Scan for the cell matching the given text and deliver its [X, Y] coordinate at center. 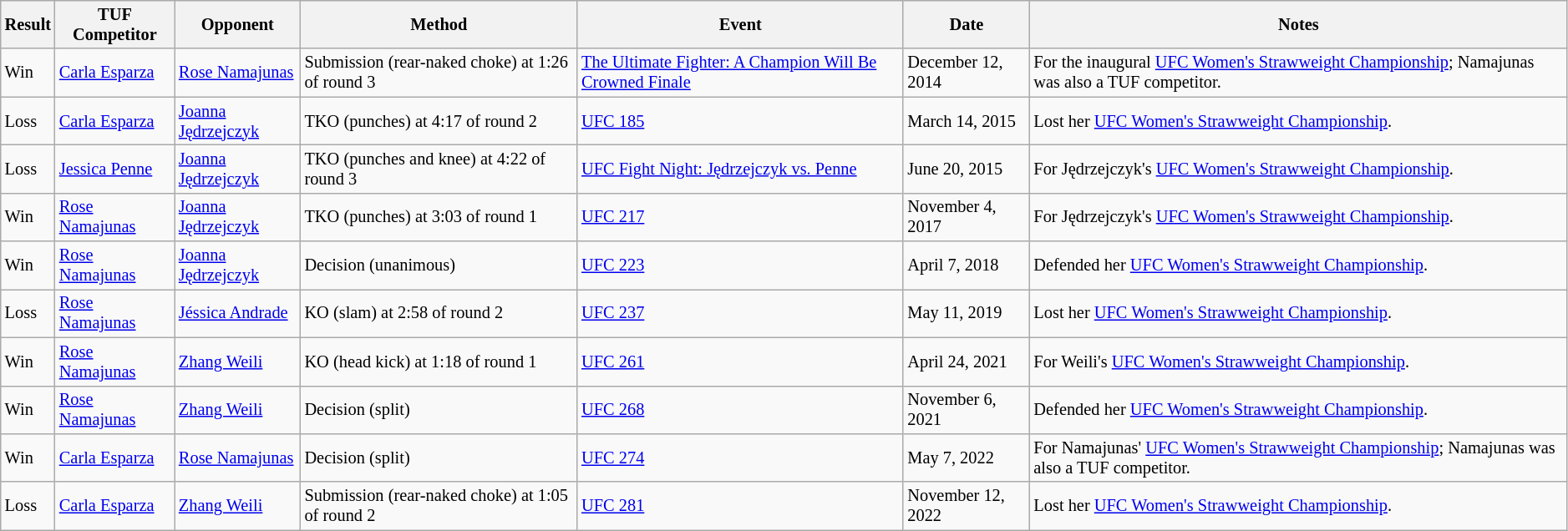
Decision (unanimous) [439, 265]
UFC 274 [740, 458]
UFC 185 [740, 121]
UFC 261 [740, 362]
Submission (rear-naked choke) at 1:05 of round 2 [439, 506]
KO (head kick) at 1:18 of round 1 [439, 362]
UFC 223 [740, 265]
Submission (rear-naked choke) at 1:26 of round 3 [439, 73]
Jessica Penne [115, 169]
TKO (punches) at 4:17 of round 2 [439, 121]
Result [28, 24]
TUF Competitor [115, 24]
UFC 217 [740, 217]
May 7, 2022 [966, 458]
UFC 237 [740, 313]
For Weili's UFC Women's Strawweight Championship. [1298, 362]
Date [966, 24]
Event [740, 24]
November 12, 2022 [966, 506]
Opponent [237, 24]
KO (slam) at 2:58 of round 2 [439, 313]
May 11, 2019 [966, 313]
For the inaugural UFC Women's Strawweight Championship; Namajunas was also a TUF competitor. [1298, 73]
Notes [1298, 24]
TKO (punches and knee) at 4:22 of round 3 [439, 169]
April 24, 2021 [966, 362]
December 12, 2014 [966, 73]
Method [439, 24]
November 6, 2021 [966, 410]
For Namajunas' UFC Women's Strawweight Championship; Namajunas was also a TUF competitor. [1298, 458]
The Ultimate Fighter: A Champion Will Be Crowned Finale [740, 73]
November 4, 2017 [966, 217]
June 20, 2015 [966, 169]
TKO (punches) at 3:03 of round 1 [439, 217]
Jéssica Andrade [237, 313]
April 7, 2018 [966, 265]
UFC 281 [740, 506]
UFC 268 [740, 410]
March 14, 2015 [966, 121]
UFC Fight Night: Jędrzejczyk vs. Penne [740, 169]
